Locate the cell with the specified text and output its (X, Y) center coordinate. 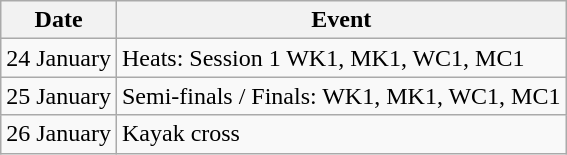
25 January (59, 96)
Date (59, 20)
24 January (59, 58)
Event (341, 20)
26 January (59, 134)
Semi-finals / Finals: WK1, MK1, WC1, MC1 (341, 96)
Kayak cross (341, 134)
Heats: Session 1 WK1, MK1, WC1, MC1 (341, 58)
